Search for the cell housing the specified text and yield its (X, Y) center coordinate. 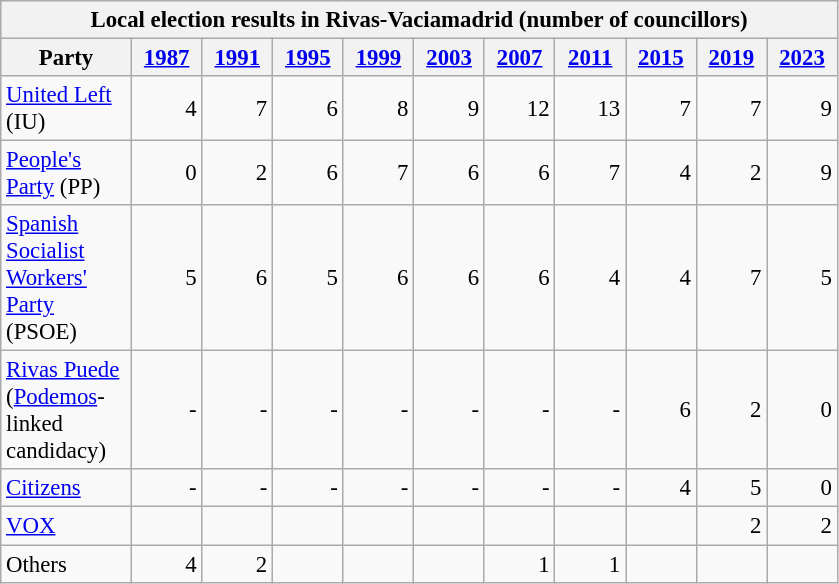
2011 (590, 58)
VOX (66, 526)
2023 (802, 58)
1999 (378, 58)
2003 (450, 58)
12 (520, 108)
2015 (662, 58)
Party (66, 58)
Citizens (66, 489)
Others (66, 564)
Rivas Puede (Podemos-linked candidacy) (66, 410)
People's Party (PP) (66, 174)
2007 (520, 58)
Spanish Socialist Workers' Party (PSOE) (66, 278)
1987 (166, 58)
1995 (308, 58)
1991 (238, 58)
2019 (732, 58)
13 (590, 108)
Local election results in Rivas-Vaciamadrid (number of councillors) (420, 20)
8 (378, 108)
United Left (IU) (66, 108)
